Output the [x, y] coordinate of the center of the cell containing the given text.  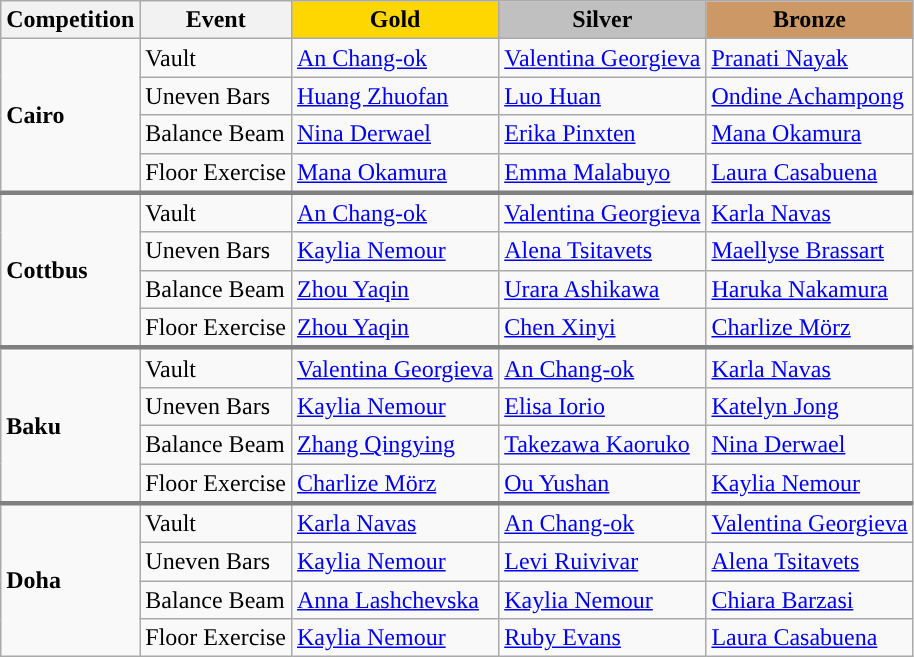
Huang Zhuofan [394, 96]
Takezawa Kaoruko [602, 444]
Urara Ashikawa [602, 289]
Gold [394, 20]
Katelyn Jong [810, 406]
Pranati Nayak [810, 58]
Anna Lashchevska [394, 600]
Cairo [70, 116]
Chiara Barzasi [810, 600]
Zhang Qingying [394, 444]
Event [216, 20]
Silver [602, 20]
Competition [70, 20]
Bronze [810, 20]
Baku [70, 426]
Maellyse Brassart [810, 251]
Luo Huan [602, 96]
Doha [70, 580]
Cottbus [70, 270]
Haruka Nakamura [810, 289]
Chen Xinyi [602, 328]
Levi Ruivivar [602, 562]
Emma Malabuyo [602, 173]
Elisa Iorio [602, 406]
Ondine Achampong [810, 96]
Ou Yushan [602, 484]
Ruby Evans [602, 638]
Erika Pinxten [602, 134]
